Output the [X, Y] coordinate of the center of the cell containing the given text.  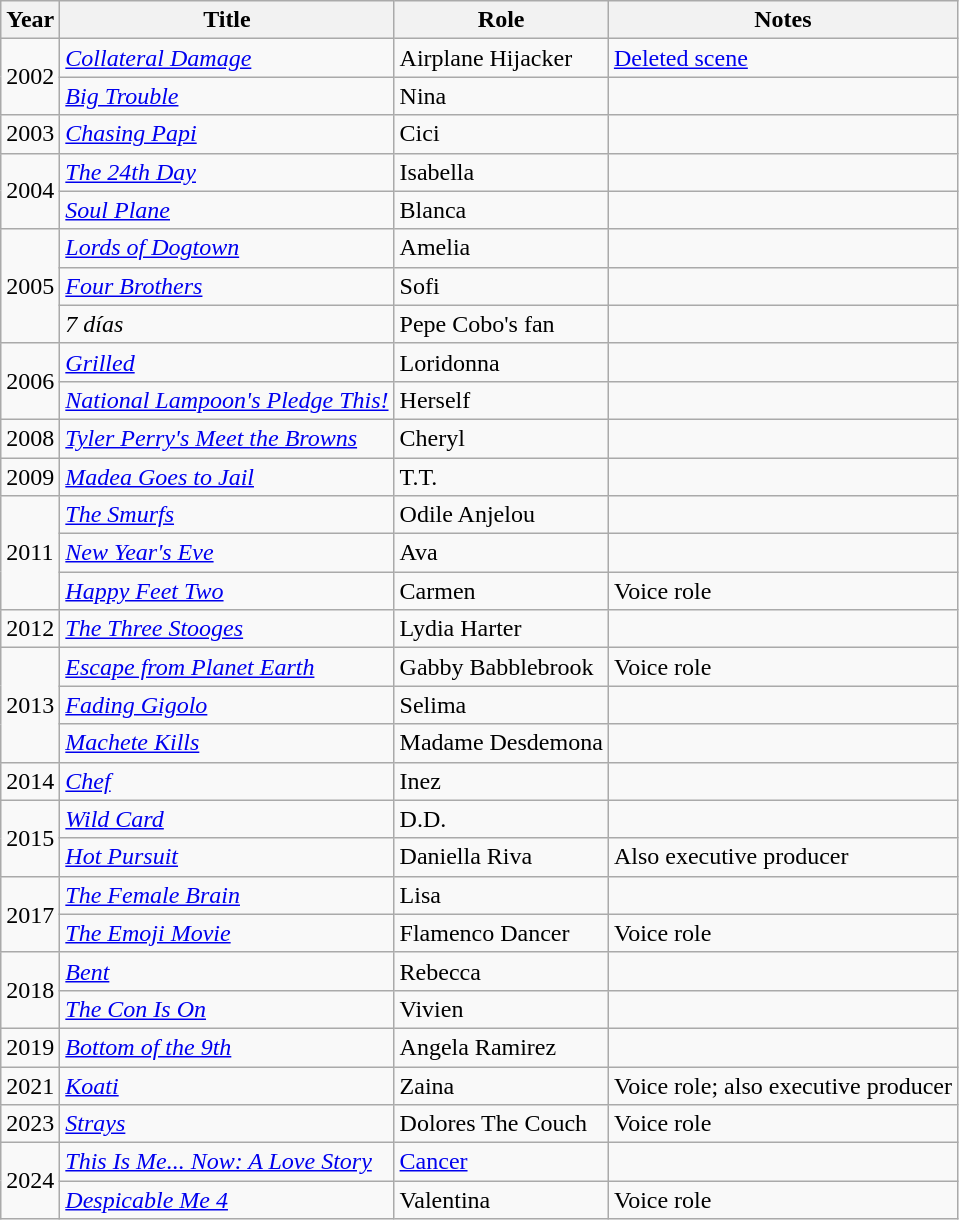
Tyler Perry's Meet the Browns [227, 438]
Odile Anjelou [501, 515]
D.D. [501, 819]
Herself [501, 400]
The Emoji Movie [227, 933]
Selima [501, 705]
Zaina [501, 1085]
Happy Feet Two [227, 591]
2006 [30, 381]
Nina [501, 96]
National Lampoon's Pledge This! [227, 400]
Dolores The Couch [501, 1124]
2013 [30, 705]
2021 [30, 1085]
Blanca [501, 210]
2015 [30, 838]
2023 [30, 1124]
Notes [782, 20]
Collateral Damage [227, 58]
Cici [501, 134]
2005 [30, 286]
Inez [501, 781]
The Three Stooges [227, 629]
Madame Desdemona [501, 743]
2004 [30, 191]
2009 [30, 477]
2002 [30, 77]
Chef [227, 781]
2018 [30, 990]
Cancer [501, 1162]
Lisa [501, 895]
Sofi [501, 286]
Ava [501, 553]
Grilled [227, 362]
T.T. [501, 477]
Strays [227, 1124]
Isabella [501, 172]
Also executive producer [782, 857]
Hot Pursuit [227, 857]
Amelia [501, 248]
Koati [227, 1085]
Bent [227, 971]
Lydia Harter [501, 629]
Title [227, 20]
Bottom of the 9th [227, 1047]
The Female Brain [227, 895]
Cheryl [501, 438]
New Year's Eve [227, 553]
Gabby Babblebrook [501, 667]
Vivien [501, 1009]
Year [30, 20]
Despicable Me 4 [227, 1200]
Chasing Papi [227, 134]
The Con Is On [227, 1009]
2014 [30, 781]
Soul Plane [227, 210]
Airplane Hijacker [501, 58]
Role [501, 20]
2017 [30, 914]
2012 [30, 629]
2024 [30, 1181]
2011 [30, 553]
Angela Ramirez [501, 1047]
The 24th Day [227, 172]
7 días [227, 324]
Big Trouble [227, 96]
Pepe Cobo's fan [501, 324]
Loridonna [501, 362]
Wild Card [227, 819]
This Is Me... Now: A Love Story [227, 1162]
Carmen [501, 591]
Fading Gigolo [227, 705]
Escape from Planet Earth [227, 667]
Lords of Dogtown [227, 248]
2008 [30, 438]
2003 [30, 134]
Madea Goes to Jail [227, 477]
2019 [30, 1047]
Rebecca [501, 971]
Machete Kills [227, 743]
Four Brothers [227, 286]
Flamenco Dancer [501, 933]
The Smurfs [227, 515]
Voice role; also executive producer [782, 1085]
Deleted scene [782, 58]
Valentina [501, 1200]
Daniella Riva [501, 857]
